Locate the cell with the specified text and output its [X, Y] center coordinate. 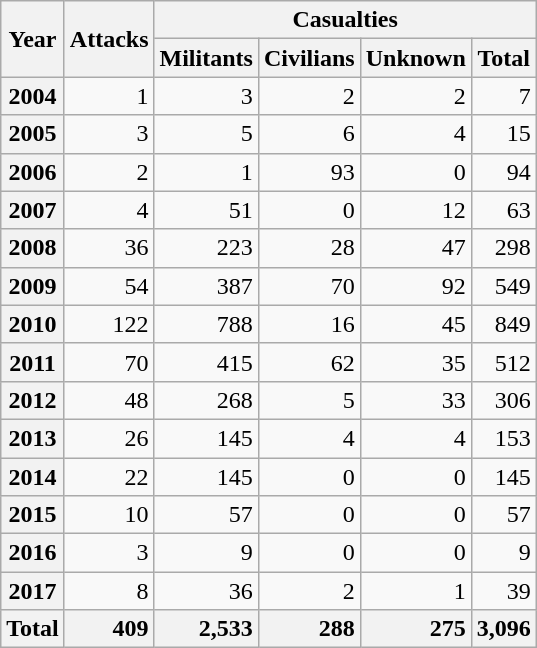
63 [504, 210]
2007 [33, 210]
2006 [33, 172]
2005 [33, 134]
153 [504, 438]
54 [109, 286]
2008 [33, 248]
26 [109, 438]
92 [416, 286]
Militants [206, 58]
93 [309, 172]
28 [309, 248]
2014 [33, 477]
268 [206, 400]
122 [109, 324]
2017 [33, 591]
22 [109, 477]
512 [504, 362]
2015 [33, 515]
33 [416, 400]
Casualties [345, 20]
223 [206, 248]
12 [416, 210]
275 [416, 629]
16 [309, 324]
Year [33, 39]
2011 [33, 362]
2009 [33, 286]
288 [309, 629]
8 [109, 591]
306 [504, 400]
2004 [33, 96]
849 [504, 324]
788 [206, 324]
2013 [33, 438]
7 [504, 96]
51 [206, 210]
6 [309, 134]
94 [504, 172]
409 [109, 629]
3,096 [504, 629]
2010 [33, 324]
Civilians [309, 58]
Attacks [109, 39]
Unknown [416, 58]
2016 [33, 553]
39 [504, 591]
549 [504, 286]
2,533 [206, 629]
298 [504, 248]
47 [416, 248]
2012 [33, 400]
35 [416, 362]
48 [109, 400]
45 [416, 324]
62 [309, 362]
10 [109, 515]
415 [206, 362]
15 [504, 134]
387 [206, 286]
